Return (X, Y) of the center of cell containing provided text 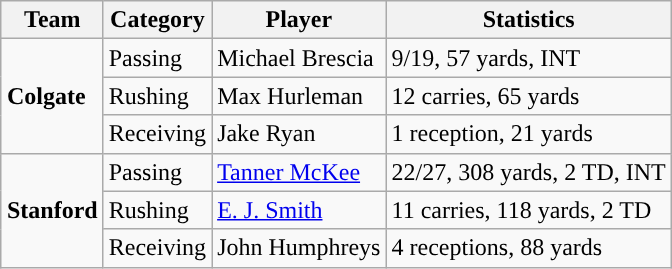
Player (299, 20)
E. J. Smith (299, 210)
Max Hurleman (299, 96)
4 receptions, 88 yards (528, 248)
Colgate (52, 96)
Stanford (52, 210)
11 carries, 118 yards, 2 TD (528, 210)
Statistics (528, 20)
Jake Ryan (299, 134)
9/19, 57 yards, INT (528, 58)
Tanner McKee (299, 172)
Team (52, 20)
Michael Brescia (299, 58)
22/27, 308 yards, 2 TD, INT (528, 172)
12 carries, 65 yards (528, 96)
John Humphreys (299, 248)
1 reception, 21 yards (528, 134)
Category (157, 20)
